Output the [x, y] coordinate of the center of the cell containing the given text.  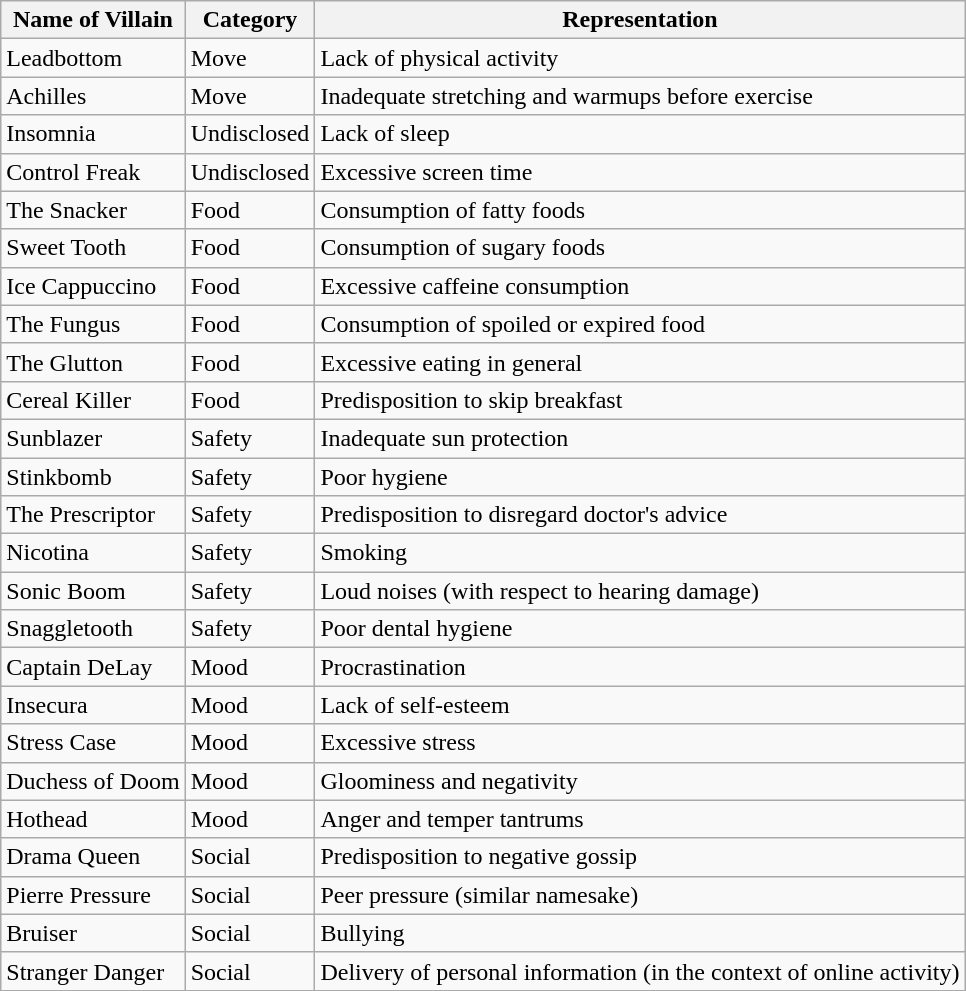
Excessive screen time [640, 172]
Ice Cappuccino [93, 286]
Gloominess and negativity [640, 781]
Anger and temper tantrums [640, 819]
Bullying [640, 933]
Insomnia [93, 134]
Excessive stress [640, 743]
Sweet Tooth [93, 248]
Hothead [93, 819]
Smoking [640, 553]
Poor dental hygiene [640, 629]
Nicotina [93, 553]
Snaggletooth [93, 629]
Insecura [93, 705]
Consumption of fatty foods [640, 210]
Inadequate sun protection [640, 438]
Delivery of personal information (in the context of online activity) [640, 971]
Stinkbomb [93, 477]
Category [250, 20]
Excessive eating in general [640, 362]
Sonic Boom [93, 591]
Inadequate stretching and warmups before exercise [640, 96]
Stranger Danger [93, 971]
Poor hygiene [640, 477]
Lack of physical activity [640, 58]
Cereal Killer [93, 400]
Consumption of sugary foods [640, 248]
Name of Villain [93, 20]
Consumption of spoiled or expired food [640, 324]
Leadbottom [93, 58]
The Prescriptor [93, 515]
Loud noises (with respect to hearing damage) [640, 591]
Predisposition to disregard doctor's advice [640, 515]
Excessive caffeine consumption [640, 286]
Procrastination [640, 667]
Peer pressure (similar namesake) [640, 895]
Control Freak [93, 172]
The Glutton [93, 362]
Lack of self-esteem [640, 705]
Pierre Pressure [93, 895]
Captain DeLay [93, 667]
Sunblazer [93, 438]
Stress Case [93, 743]
Bruiser [93, 933]
The Fungus [93, 324]
Predisposition to skip breakfast [640, 400]
Lack of sleep [640, 134]
Achilles [93, 96]
Drama Queen [93, 857]
The Snacker [93, 210]
Duchess of Doom [93, 781]
Predisposition to negative gossip [640, 857]
Representation [640, 20]
